From the cell containing the given text, extract its center point as [x, y] coordinate. 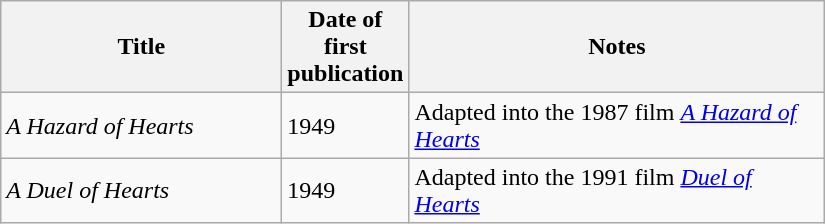
Title [142, 47]
Notes [617, 47]
A Duel of Hearts [142, 190]
Adapted into the 1987 film A Hazard of Hearts [617, 126]
Adapted into the 1991 film Duel of Hearts [617, 190]
A Hazard of Hearts [142, 126]
Date of firstpublication [346, 47]
